Return the (X, Y) coordinate for the center point of the cell that contains the specified text.  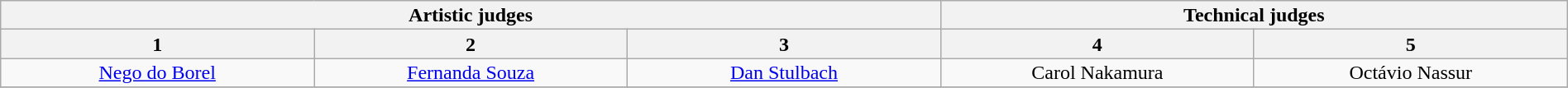
Artistic judges (471, 15)
Dan Stulbach (784, 72)
Technical judges (1254, 15)
Carol Nakamura (1097, 72)
1 (157, 44)
2 (471, 44)
5 (1411, 44)
4 (1097, 44)
3 (784, 44)
Octávio Nassur (1411, 72)
Nego do Borel (157, 72)
Fernanda Souza (471, 72)
